Pinpoint the cell where the given text exists, returning its (x, y) midpoint coordinate. 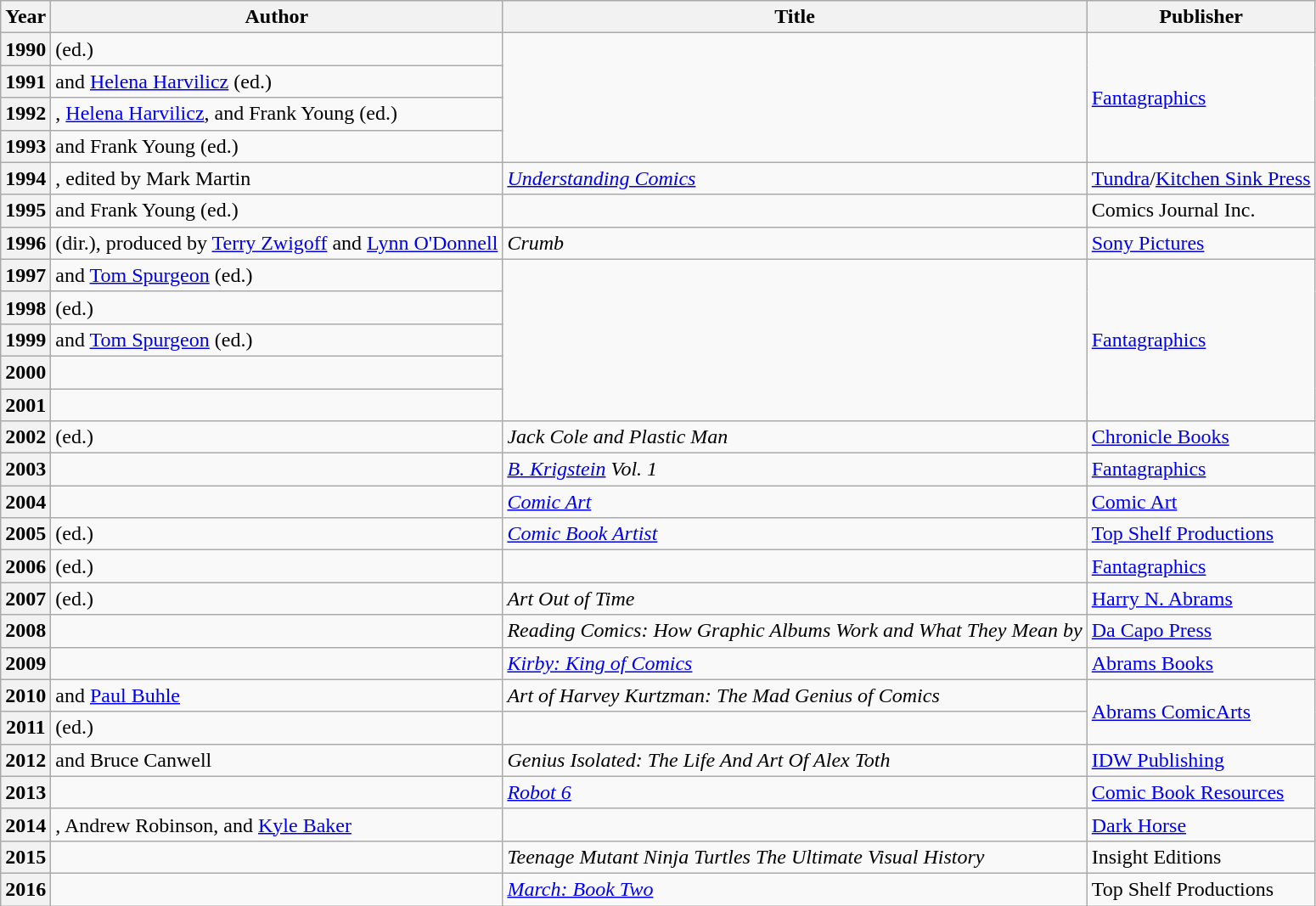
1995 (25, 211)
Kirby: King of Comics (795, 663)
Art Out of Time (795, 599)
Jack Cole and Plastic Man (795, 437)
Understanding Comics (795, 178)
Reading Comics: How Graphic Albums Work and What They Mean by (795, 631)
2001 (25, 405)
and Bruce Canwell (277, 760)
Teenage Mutant Ninja Turtles The Ultimate Visual History (795, 857)
March: Book Two (795, 889)
2006 (25, 566)
Abrams Books (1201, 663)
Year (25, 17)
, Helena Harvilicz, and Frank Young (ed.) (277, 114)
1994 (25, 178)
Chronicle Books (1201, 437)
Tundra/Kitchen Sink Press (1201, 178)
Genius Isolated: The Life And Art Of Alex Toth (795, 760)
1996 (25, 243)
Author (277, 17)
Comic Book Resources (1201, 792)
Dark Horse (1201, 824)
Robot 6 (795, 792)
2000 (25, 372)
2008 (25, 631)
Title (795, 17)
2012 (25, 760)
and Paul Buhle (277, 695)
1999 (25, 340)
Comic Book Artist (795, 534)
2002 (25, 437)
1998 (25, 307)
2010 (25, 695)
B. Krigstein Vol. 1 (795, 470)
Abrams ComicArts (1201, 712)
1997 (25, 275)
, edited by Mark Martin (277, 178)
2007 (25, 599)
Publisher (1201, 17)
and Helena Harvilicz (ed.) (277, 82)
Harry N. Abrams (1201, 599)
2016 (25, 889)
(dir.), produced by Terry Zwigoff and Lynn O'Donnell (277, 243)
2004 (25, 502)
1990 (25, 49)
1992 (25, 114)
2013 (25, 792)
2009 (25, 663)
Sony Pictures (1201, 243)
Insight Editions (1201, 857)
IDW Publishing (1201, 760)
2014 (25, 824)
Art of Harvey Kurtzman: The Mad Genius of Comics (795, 695)
2005 (25, 534)
, Andrew Robinson, and Kyle Baker (277, 824)
Da Capo Press (1201, 631)
1993 (25, 146)
1991 (25, 82)
Comics Journal Inc. (1201, 211)
Crumb (795, 243)
2003 (25, 470)
2011 (25, 728)
2015 (25, 857)
